Provide the [x, y] coordinate of the cell's center where the given text is located.  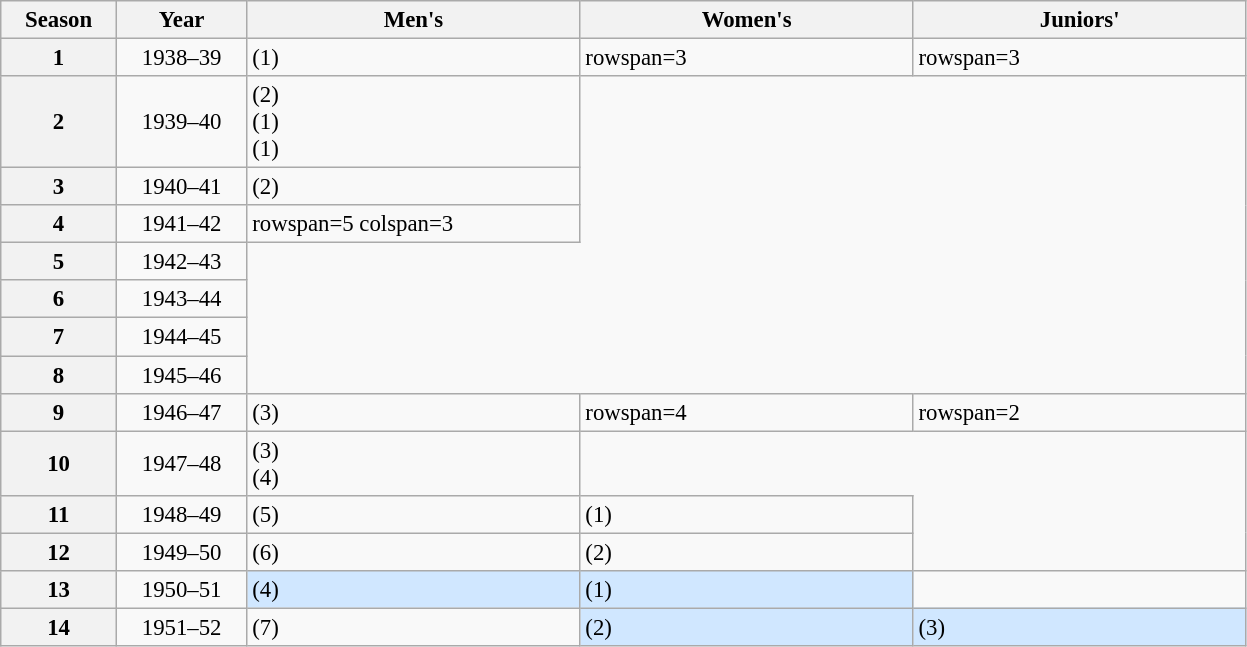
8 [59, 375]
1944–45 [182, 337]
1940–41 [182, 187]
rowspan=2 [1080, 412]
rowspan=4 [746, 412]
13 [59, 590]
1941–42 [182, 224]
7 [59, 337]
1946–47 [182, 412]
1939–40 [182, 122]
1947–48 [182, 464]
Men's [414, 20]
(2) (1) (1) [414, 122]
3 [59, 187]
Season [59, 20]
rowspan=5 colspan=3 [414, 224]
Women's [746, 20]
9 [59, 412]
1948–49 [182, 514]
(7) [414, 627]
Year [182, 20]
5 [59, 262]
(3) (4) [414, 464]
(6) [414, 552]
14 [59, 627]
1951–52 [182, 627]
12 [59, 552]
(5) [414, 514]
1949–50 [182, 552]
4 [59, 224]
11 [59, 514]
Juniors' [1080, 20]
10 [59, 464]
1950–51 [182, 590]
1942–43 [182, 262]
1943–44 [182, 299]
1 [59, 58]
2 [59, 122]
(4) [414, 590]
1945–46 [182, 375]
1938–39 [182, 58]
6 [59, 299]
